Return the (x, y) coordinate for the center point of the cell that contains the specified text.  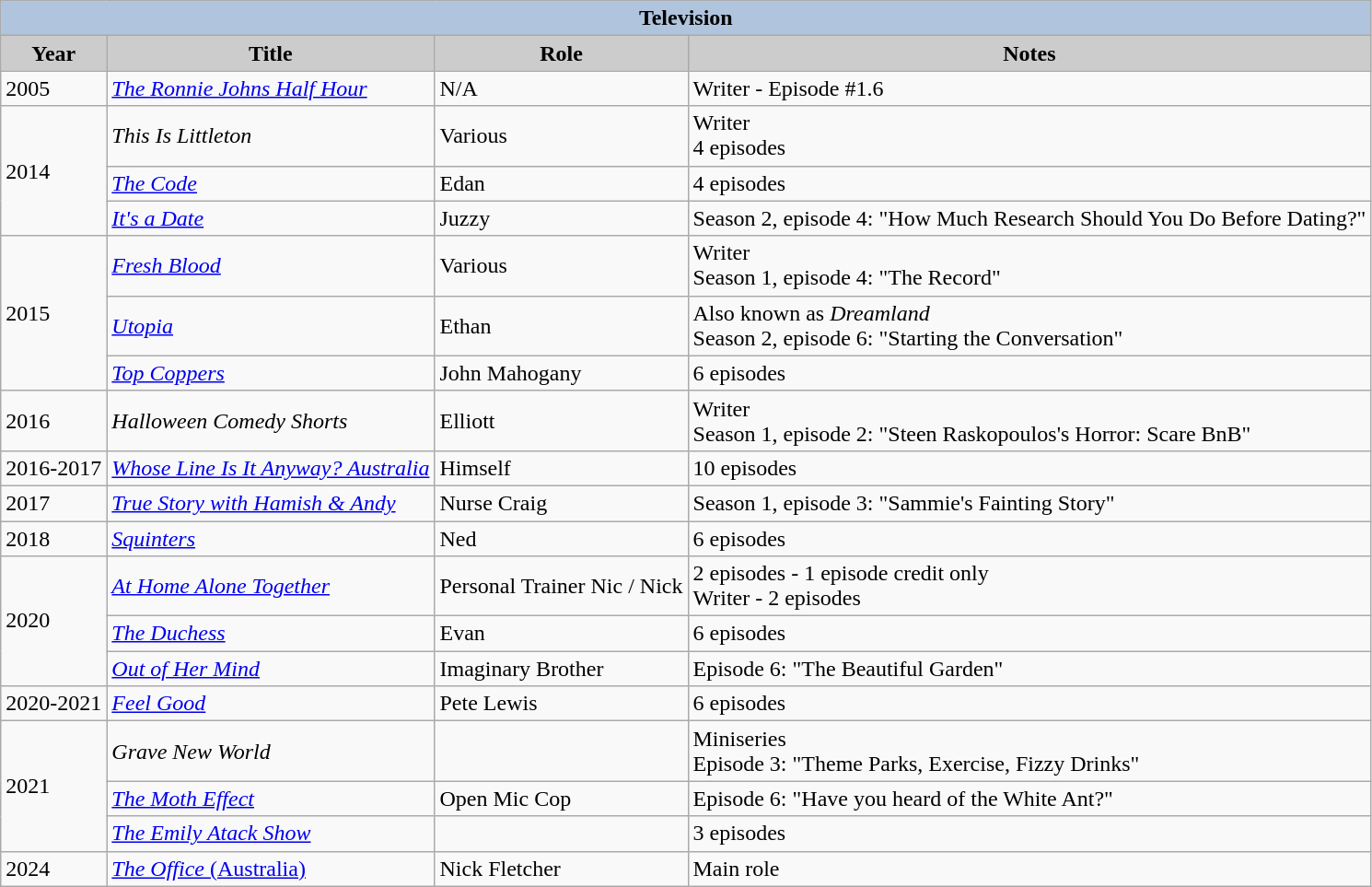
Title (271, 53)
Imaginary Brother (562, 669)
Season 2, episode 4: "How Much Research Should You Do Before Dating?" (1029, 218)
2015 (53, 313)
At Home Alone Together (271, 586)
2021 (53, 787)
Notes (1029, 53)
Squinters (271, 539)
Feel Good (271, 704)
John Mahogany (562, 373)
Writer - Episode #1.6 (1029, 88)
Himself (562, 468)
The Code (271, 183)
Out of Her Mind (271, 669)
2017 (53, 503)
2005 (53, 88)
The Moth Effect (271, 799)
Main role (1029, 869)
Juzzy (562, 218)
This Is Littleton (271, 136)
True Story with Hamish & Andy (271, 503)
2018 (53, 539)
Top Coppers (271, 373)
Utopia (271, 326)
4 episodes (1029, 183)
10 episodes (1029, 468)
Elliott (562, 420)
3 episodes (1029, 834)
Nick Fletcher (562, 869)
Ned (562, 539)
2014 (53, 171)
N/A (562, 88)
Also known as DreamlandSeason 2, episode 6: "Starting the Conversation" (1029, 326)
Role (562, 53)
The Office (Australia) (271, 869)
2016 (53, 420)
The Emily Atack Show (271, 834)
Television (686, 18)
Nurse Craig (562, 503)
2020-2021 (53, 704)
Grave New World (271, 752)
The Duchess (271, 634)
Writer4 episodes (1029, 136)
2016-2017 (53, 468)
Pete Lewis (562, 704)
It's a Date (271, 218)
Episode 6: "Have you heard of the White Ant?" (1029, 799)
Year (53, 53)
2020 (53, 621)
Episode 6: "The Beautiful Garden" (1029, 669)
Writer Season 1, episode 4: "The Record" (1029, 265)
WriterSeason 1, episode 2: "Steen Raskopoulos's Horror: Scare BnB" (1029, 420)
Open Mic Cop (562, 799)
2 episodes - 1 episode credit only Writer - 2 episodes (1029, 586)
The Ronnie Johns Half Hour (271, 88)
Season 1, episode 3: "Sammie's Fainting Story" (1029, 503)
Evan (562, 634)
2024 (53, 869)
Personal Trainer Nic / Nick (562, 586)
Halloween Comedy Shorts (271, 420)
Whose Line Is It Anyway? Australia (271, 468)
Ethan (562, 326)
Edan (562, 183)
MiniseriesEpisode 3: "Theme Parks, Exercise, Fizzy Drinks" (1029, 752)
Fresh Blood (271, 265)
